Locate the cell with the specified text and output its [x, y] center coordinate. 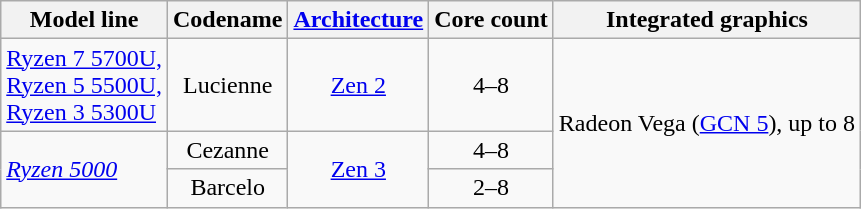
Zen 2 [358, 85]
Integrated graphics [706, 20]
Radeon Vega (GCN 5), up to 8 [706, 123]
Architecture [358, 20]
Lucienne [228, 85]
Zen 3 [358, 169]
2–8 [492, 188]
Ryzen 5000 [84, 169]
Core count [492, 20]
Barcelo [228, 188]
Model line [84, 20]
Codename [228, 20]
Cezanne [228, 150]
Ryzen 7 5700U,Ryzen 5 5500U,Ryzen 3 5300U [84, 85]
